From the cell containing the given text, extract its center point as [X, Y] coordinate. 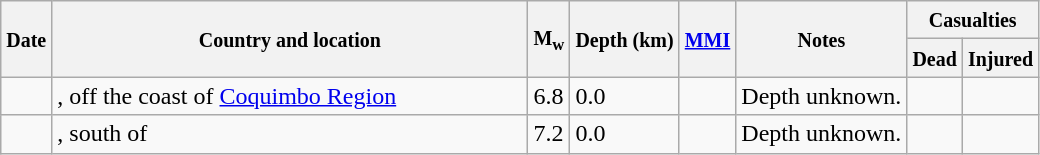
Depth (km) [624, 39]
Injured [1000, 58]
, south of [290, 134]
7.2 [549, 134]
, off the coast of Coquimbo Region [290, 96]
Casualties [973, 20]
6.8 [549, 96]
Country and location [290, 39]
MMI [708, 39]
Notes [822, 39]
Dead [935, 58]
Mw [549, 39]
Date [26, 39]
